Provide the (X, Y) coordinate of the cell's center where the given text is located.  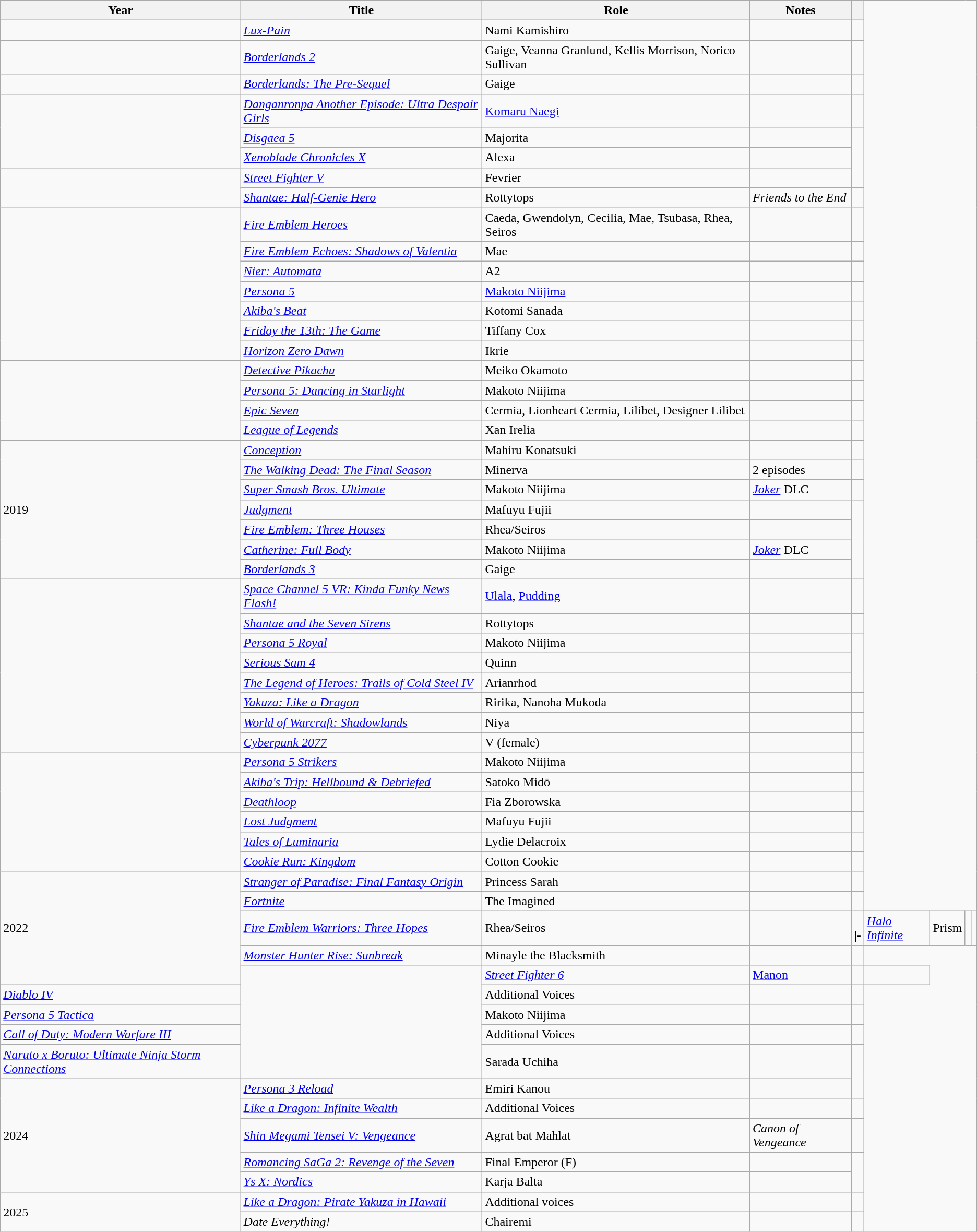
Borderlands: The Pre-Sequel (361, 84)
Lydie Delacroix (616, 842)
Friends to the End (801, 197)
Ys X: Nordics (361, 1182)
Cookie Run: Kingdom (361, 861)
A2 (616, 271)
Minerva (616, 470)
Fire Emblem: Three Houses (361, 529)
Date Everything! (361, 1222)
Prism (948, 928)
Additional voices (616, 1202)
|- (857, 928)
Naruto x Boruto: Ultimate Ninja Storm Connections (121, 1062)
Lux-Pain (361, 30)
Lost Judgment (361, 822)
Satoko Midō (616, 782)
Nier: Automata (361, 271)
Notes (801, 10)
Agrat bat Mahlat (616, 1135)
Friday the 13th: The Game (361, 331)
Danganronpa Another Episode: Ultra Despair Girls (361, 111)
Street Fighter V (361, 177)
Caeda, Gwendolyn, Cecilia, Mae, Tsubasa, Rhea, Seiros (616, 224)
Cotton Cookie (616, 861)
Ririka, Nanoha Mukoda (616, 703)
Emiri Kanou (616, 1088)
Stranger of Paradise: Final Fantasy Origin (361, 881)
The Walking Dead: The Final Season (361, 470)
Catherine: Full Body (361, 549)
Judgment (361, 510)
Like a Dragon: Pirate Yakuza in Hawaii (361, 1202)
Xenoblade Chronicles X (361, 158)
Super Smash Bros. Ultimate (361, 490)
Persona 5 Strikers (361, 762)
Akiba's Trip: Hellbound & Debriefed (361, 782)
Niya (616, 722)
Epic Seven (361, 410)
2022 (121, 928)
Nami Kamishiro (616, 30)
Xan Irelia (616, 430)
Monster Hunter Rise: Sunbreak (361, 955)
Horizon Zero Dawn (361, 351)
Fire Emblem Warriors: Three Hopes (361, 928)
Halo Infinite (897, 928)
Majorita (616, 138)
Deathloop (361, 802)
Fire Emblem Heroes (361, 224)
Persona 5 (361, 291)
Minayle the Blacksmith (616, 955)
Like a Dragon: Infinite Wealth (361, 1108)
Alexa (616, 158)
Mahiru Konatsuki (616, 450)
Arianrhod (616, 683)
Detective Pikachu (361, 371)
Borderlands 2 (361, 57)
Serious Sam 4 (361, 663)
2024 (121, 1135)
Kotomi Sanada (616, 311)
Cyberpunk 2077 (361, 742)
Street Fighter 6 (616, 975)
Conception (361, 450)
World of Warcraft: Shadowlands (361, 722)
Shin Megami Tensei V: Vengeance (361, 1135)
Karja Balta (616, 1182)
Persona 5 Royal (361, 643)
2025 (121, 1212)
Ikrie (616, 351)
Shantae: Half-Genie Hero (361, 197)
Fia Zborowska (616, 802)
Gaige, Veanna Granlund, Kellis Morrison, Norico Sullivan (616, 57)
2 episodes (801, 470)
Shantae and the Seven Sirens (361, 623)
Cermia, Lionheart Cermia, Lilibet, Designer Lilibet (616, 410)
Persona 5 Tactica (121, 1015)
Borderlands 3 (361, 569)
Tales of Luminaria (361, 842)
Akiba's Beat (361, 311)
Meiko Okamoto (616, 371)
V (female) (616, 742)
Canon of Vengeance (801, 1135)
Final Emperor (F) (616, 1162)
Role (616, 10)
The Imagined (616, 901)
Manon (801, 975)
Title (361, 10)
League of Legends (361, 430)
Fire Emblem Echoes: Shadows of Valentia (361, 251)
The Legend of Heroes: Trails of Cold Steel IV (361, 683)
Romancing SaGa 2: Revenge of the Seven (361, 1162)
Space Channel 5 VR: Kinda Funky News Flash! (361, 596)
Disgaea 5 (361, 138)
Mae (616, 251)
Quinn (616, 663)
Komaru Naegi (616, 111)
Tiffany Cox (616, 331)
Call of Duty: Modern Warfare III (121, 1035)
Persona 5: Dancing in Starlight (361, 390)
Princess Sarah (616, 881)
Yakuza: Like a Dragon (361, 703)
Persona 3 Reload (361, 1088)
Fevrier (616, 177)
Chairemi (616, 1222)
2019 (121, 510)
Ulala, Pudding (616, 596)
Sarada Uchiha (616, 1062)
Diablo IV (121, 995)
Fortnite (361, 901)
Year (121, 10)
